Identify which cell holds the provided text, then report its [x, y] central coordinate. 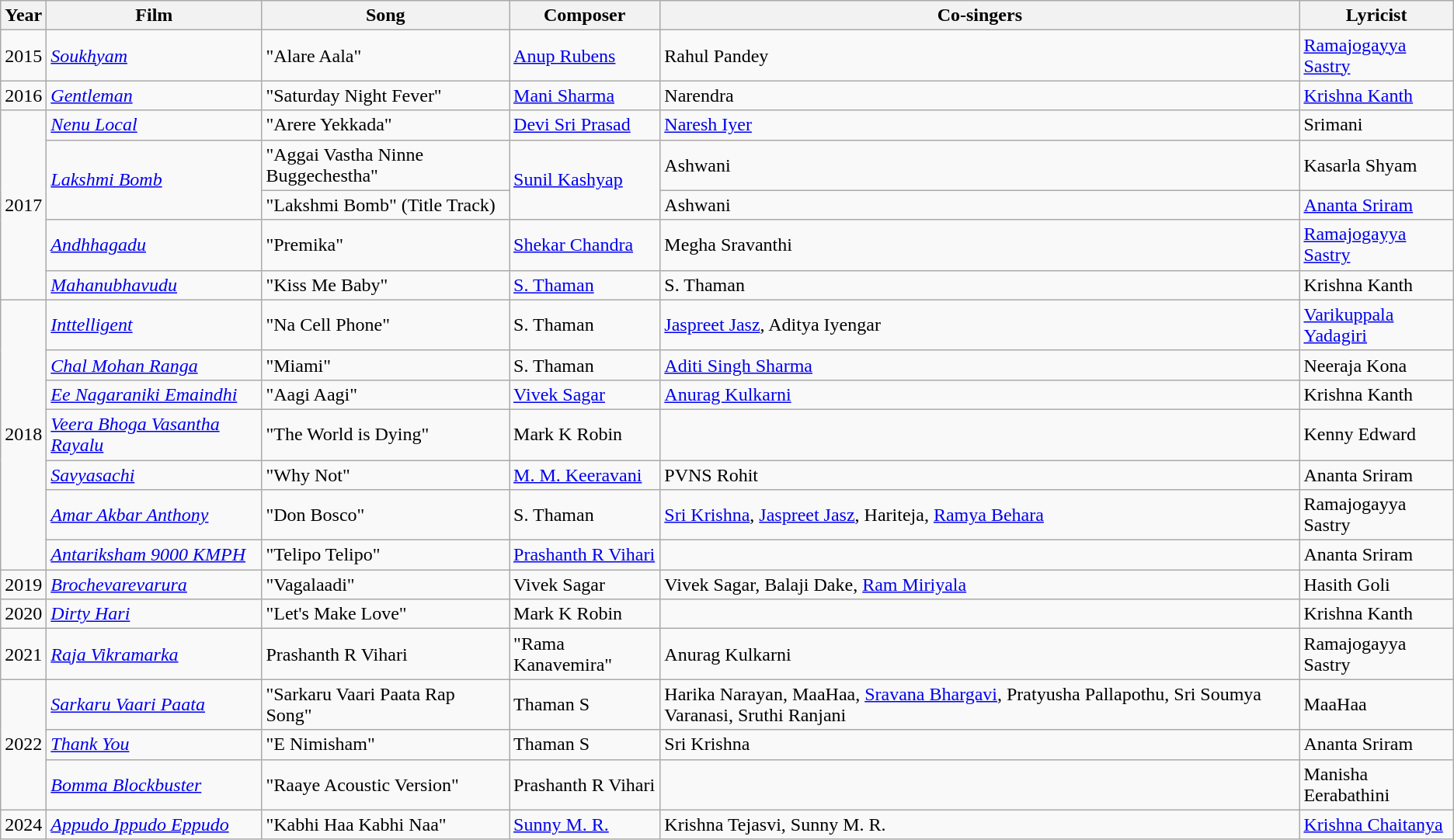
Andhhagadu [154, 245]
2015 [23, 56]
"Na Cell Phone" [385, 325]
"Telipo Telipo" [385, 555]
Narendra [980, 95]
Nenu Local [154, 125]
Amar Akbar Anthony [154, 515]
"E Nimisham" [385, 745]
Srimani [1376, 125]
Naresh Iyer [980, 125]
Vivek Sagar, Balaji Dake, Ram Miriyala [980, 585]
Sunny M. R. [585, 824]
"The World is Dying" [385, 435]
Inttelligent [154, 325]
Krishna Tejasvi, Sunny M. R. [980, 824]
Thank You [154, 745]
2021 [23, 654]
"Premika" [385, 245]
Sri Krishna [980, 745]
Mahanubhavudu [154, 285]
Devi Sri Prasad [585, 125]
2017 [23, 205]
"Lakshmi Bomb" (Title Track) [385, 205]
Anup Rubens [585, 56]
2016 [23, 95]
Jaspreet Jasz, Aditya Iyengar [980, 325]
Manisha Eerabathini [1376, 784]
MaaHaa [1376, 705]
"Kabhi Haa Kabhi Naa" [385, 824]
"Why Not" [385, 474]
"Don Bosco" [385, 515]
2024 [23, 824]
Co-singers [980, 16]
Rahul Pandey [980, 56]
Sarkaru Vaari Paata [154, 705]
Savyasachi [154, 474]
"Aggai Vastha Ninne Buggechestha" [385, 165]
Dirty Hari [154, 614]
Ee Nagaraniki Emaindhi [154, 394]
Gentleman [154, 95]
Krishna Chaitanya [1376, 824]
Kenny Edward [1376, 435]
2022 [23, 745]
Varikuppala Yadagiri [1376, 325]
Soukhyam [154, 56]
Harika Narayan, MaaHaa, Sravana Bhargavi, Pratyusha Pallapothu, Sri Soumya Varanasi, Sruthi Ranjani [980, 705]
Aditi Singh Sharma [980, 365]
"Saturday Night Fever" [385, 95]
Kasarla Shyam [1376, 165]
"Rama Kanavemira" [585, 654]
Hasith Goli [1376, 585]
Lyricist [1376, 16]
Bomma Blockbuster [154, 784]
Megha Sravanthi [980, 245]
"Aagi Aagi" [385, 394]
"Arere Yekkada" [385, 125]
Shekar Chandra [585, 245]
M. M. Keeravani [585, 474]
"Sarkaru Vaari Paata Rap Song" [385, 705]
"Raaye Acoustic Version" [385, 784]
Lakshmi Bomb [154, 180]
Raja Vikramarka [154, 654]
Neeraja Kona [1376, 365]
Mani Sharma [585, 95]
2019 [23, 585]
Year [23, 16]
2020 [23, 614]
Antariksham 9000 KMPH [154, 555]
"Alare Aala" [385, 56]
Sri Krishna, Jaspreet Jasz, Hariteja, Ramya Behara [980, 515]
Brochevarevarura [154, 585]
"Miami" [385, 365]
Film [154, 16]
PVNS Rohit [980, 474]
"Vagalaadi" [385, 585]
Veera Bhoga Vasantha Rayalu [154, 435]
Sunil Kashyap [585, 180]
Appudo Ippudo Eppudo [154, 824]
Song [385, 16]
2018 [23, 435]
"Let's Make Love" [385, 614]
Composer [585, 16]
Chal Mohan Ranga [154, 365]
"Kiss Me Baby" [385, 285]
